Locate the cell with the specified text and output its [x, y] center coordinate. 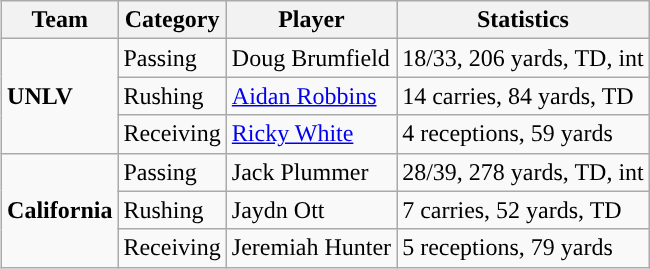
Aidan Robbins [311, 96]
UNLV [60, 96]
14 carries, 84 yards, TD [524, 96]
Jeremiah Hunter [311, 248]
California [60, 210]
Team [60, 20]
4 receptions, 59 yards [524, 134]
5 receptions, 79 yards [524, 248]
Statistics [524, 20]
Category [172, 20]
Player [311, 20]
28/39, 278 yards, TD, int [524, 172]
18/33, 206 yards, TD, int [524, 58]
Ricky White [311, 134]
Jaydn Ott [311, 210]
Jack Plummer [311, 172]
Doug Brumfield [311, 58]
7 carries, 52 yards, TD [524, 210]
